Pinpoint the cell where the given text exists, returning its [x, y] midpoint coordinate. 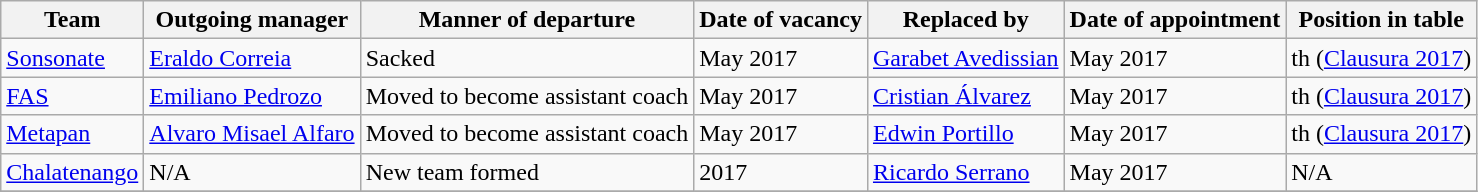
Edwin Portillo [966, 134]
Metapan [72, 134]
Manner of departure [527, 20]
Position in table [1382, 20]
Date of appointment [1175, 20]
Sonsonate [72, 58]
Garabet Avedissian [966, 58]
Alvaro Misael Alfaro [252, 134]
Date of vacancy [781, 20]
Chalatenango [72, 172]
Ricardo Serrano [966, 172]
Cristian Álvarez [966, 96]
Eraldo Correia [252, 58]
FAS [72, 96]
Sacked [527, 58]
Team [72, 20]
2017 [781, 172]
New team formed [527, 172]
Outgoing manager [252, 20]
Emiliano Pedrozo [252, 96]
Replaced by [966, 20]
